Scan for the cell matching the given text and deliver its [x, y] coordinate at center. 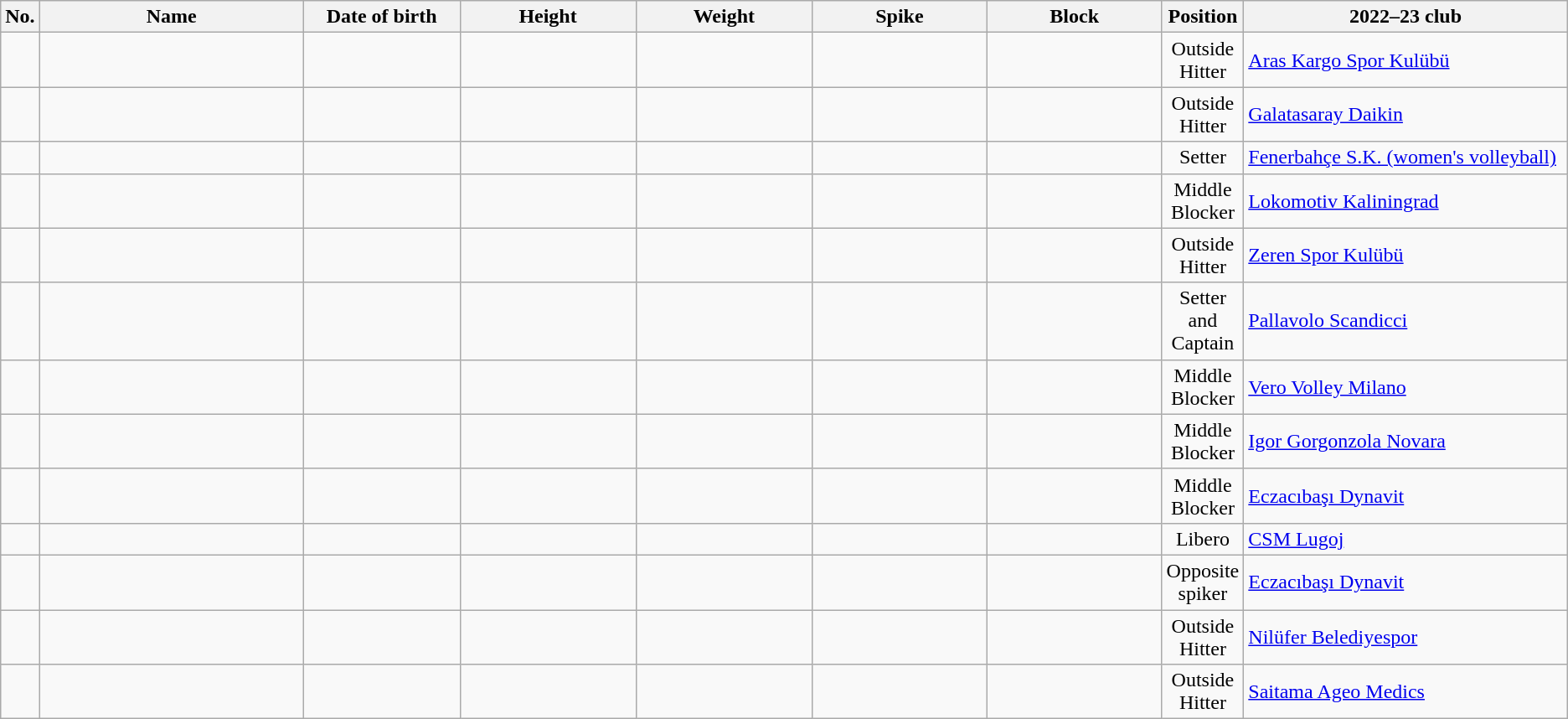
CSM Lugoj [1406, 539]
Lokomotiv Kaliningrad [1406, 201]
Nilüfer Belediyespor [1406, 637]
2022–23 club [1406, 17]
Spike [900, 17]
Zeren Spor Kulübü [1406, 255]
Igor Gorgonzola Novara [1406, 441]
Position [1203, 17]
Galatasaray Daikin [1406, 114]
Libero [1203, 539]
Block [1074, 17]
Pallavolo Scandicci [1406, 321]
Setter [1203, 158]
Date of birth [382, 17]
No. [20, 17]
Saitama Ageo Medics [1406, 692]
Setter and Captain [1203, 321]
Height [548, 17]
Aras Kargo Spor Kulübü [1406, 60]
Name [171, 17]
Opposite spiker [1203, 582]
Fenerbahçe S.K. (women's volleyball) [1406, 158]
Vero Volley Milano [1406, 387]
Weight [724, 17]
